Find where the given text appears and provide that cell's center as (X, Y) coordinate. 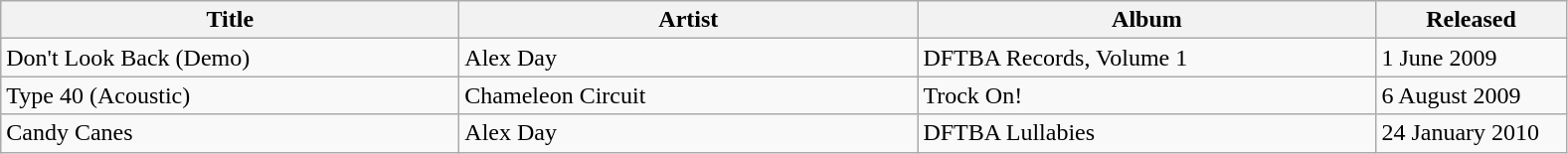
Artist (688, 20)
Don't Look Back (Demo) (231, 58)
24 January 2010 (1472, 133)
DFTBA Lullabies (1147, 133)
1 June 2009 (1472, 58)
Candy Canes (231, 133)
DFTBA Records, Volume 1 (1147, 58)
Released (1472, 20)
Title (231, 20)
Album (1147, 20)
Trock On! (1147, 95)
6 August 2009 (1472, 95)
Chameleon Circuit (688, 95)
Type 40 (Acoustic) (231, 95)
